Return the [x, y] coordinate for the center point of the cell that contains the specified text.  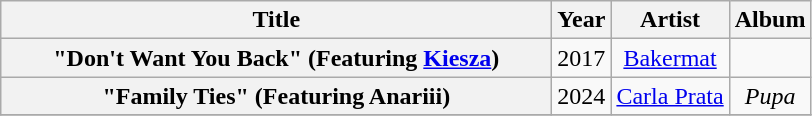
2024 [582, 96]
Album [770, 20]
"Don't Want You Back" (Featuring Kiesza) [276, 58]
"Family Ties" (Featuring Anariii) [276, 96]
2017 [582, 58]
Year [582, 20]
Carla Prata [670, 96]
Bakermat [670, 58]
Pupa [770, 96]
Title [276, 20]
Artist [670, 20]
